For the text-containing cell, return its midpoint in [X, Y] coordinate format. 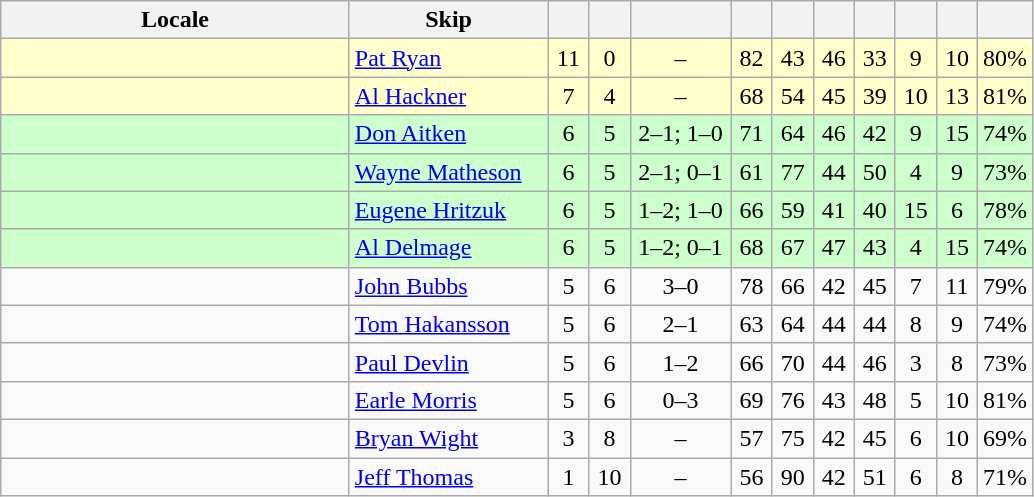
2–1 [680, 324]
78% [1004, 210]
0 [610, 58]
Earle Morris [448, 400]
0–3 [680, 400]
Locale [176, 20]
69% [1004, 438]
76 [792, 400]
Wayne Matheson [448, 172]
13 [956, 96]
Al Delmage [448, 248]
61 [752, 172]
Bryan Wight [448, 438]
78 [752, 286]
70 [792, 362]
33 [874, 58]
47 [834, 248]
63 [752, 324]
48 [874, 400]
90 [792, 477]
69 [752, 400]
41 [834, 210]
Don Aitken [448, 134]
Jeff Thomas [448, 477]
2–1; 0–1 [680, 172]
77 [792, 172]
75 [792, 438]
51 [874, 477]
67 [792, 248]
59 [792, 210]
40 [874, 210]
Eugene Hritzuk [448, 210]
80% [1004, 58]
Skip [448, 20]
57 [752, 438]
56 [752, 477]
1–2 [680, 362]
71 [752, 134]
Tom Hakansson [448, 324]
54 [792, 96]
82 [752, 58]
2–1; 1–0 [680, 134]
1–2; 1–0 [680, 210]
Pat Ryan [448, 58]
3–0 [680, 286]
1 [568, 477]
39 [874, 96]
71% [1004, 477]
John Bubbs [448, 286]
1–2; 0–1 [680, 248]
Paul Devlin [448, 362]
50 [874, 172]
79% [1004, 286]
Al Hackner [448, 96]
